Pinpoint the cell where the given text exists, returning its [x, y] midpoint coordinate. 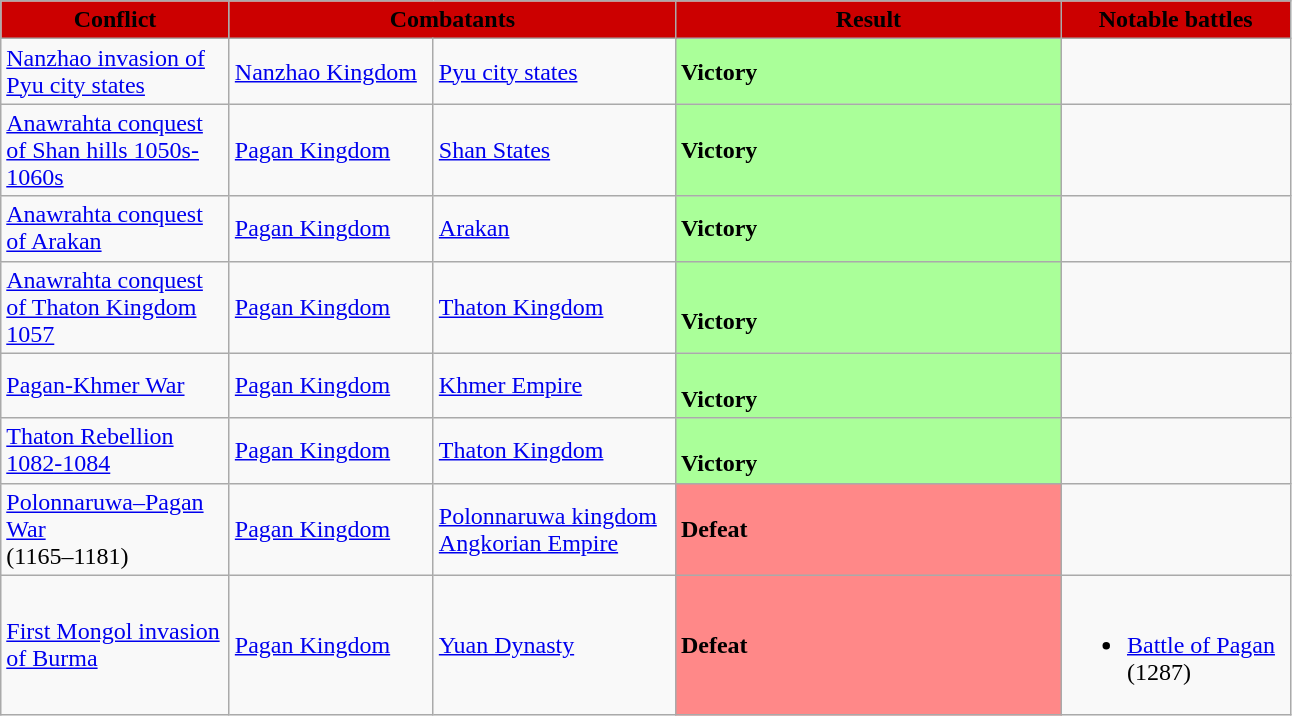
Khmer Empire [554, 386]
Anawrahta conquest of Arakan [116, 228]
Thaton Rebellion 1082-1084 [116, 450]
Notable battles [1176, 20]
Pyu city states [554, 72]
Arakan [554, 228]
First Mongol invasion of Burma [116, 645]
Combatants [452, 20]
Nanzhao invasion of Pyu city states [116, 72]
Shan States [554, 150]
Anawrahta conquest of Thaton Kingdom 1057 [116, 307]
Conflict [116, 20]
Result [868, 20]
Pagan-Khmer War [116, 386]
Polonnaruwa kingdomAngkorian Empire [554, 529]
Battle of Pagan (1287) [1176, 645]
Anawrahta conquest of Shan hills 1050s-1060s [116, 150]
Nanzhao Kingdom [331, 72]
Polonnaruwa–Pagan War(1165–1181) [116, 529]
Yuan Dynasty [554, 645]
